Return the [X, Y] coordinate for the center point of the cell that contains the specified text.  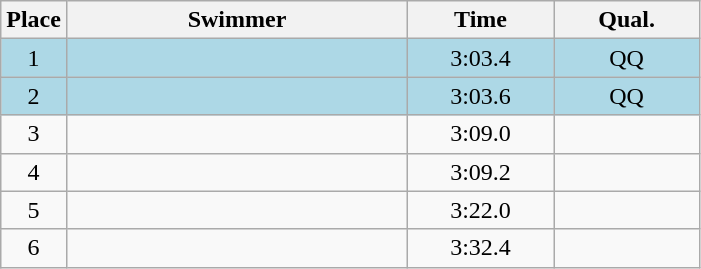
Time [481, 20]
3:09.2 [481, 172]
4 [34, 172]
3:09.0 [481, 134]
6 [34, 248]
Qual. [627, 20]
2 [34, 96]
3:22.0 [481, 210]
5 [34, 210]
3:03.4 [481, 58]
Swimmer [236, 20]
3:32.4 [481, 248]
1 [34, 58]
3 [34, 134]
Place [34, 20]
3:03.6 [481, 96]
